Find where the given text appears and provide that cell's center as [X, Y] coordinate. 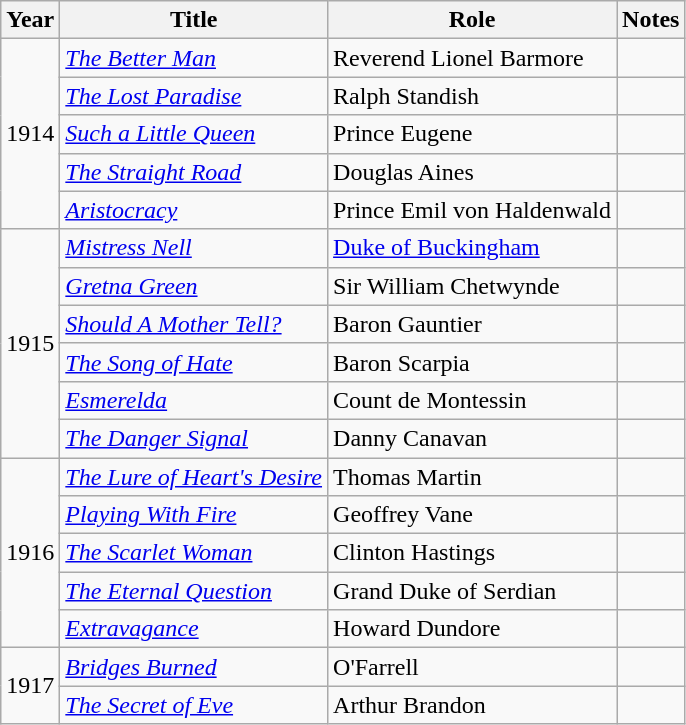
Playing With Fire [194, 515]
The Secret of Eve [194, 705]
Thomas Martin [472, 477]
Prince Emil von Haldenwald [472, 210]
Howard Dundore [472, 629]
1914 [30, 134]
Baron Scarpia [472, 362]
Ralph Standish [472, 96]
Prince Eugene [472, 134]
The Danger Signal [194, 438]
Title [194, 20]
Extravagance [194, 629]
1915 [30, 343]
Bridges Burned [194, 667]
The Straight Road [194, 172]
1916 [30, 553]
Clinton Hastings [472, 553]
The Better Man [194, 58]
The Eternal Question [194, 591]
Esmerelda [194, 400]
The Lost Paradise [194, 96]
Should A Mother Tell? [194, 324]
Geoffrey Vane [472, 515]
Sir William Chetwynde [472, 286]
The Lure of Heart's Desire [194, 477]
Year [30, 20]
Notes [651, 20]
Gretna Green [194, 286]
Grand Duke of Serdian [472, 591]
The Scarlet Woman [194, 553]
Aristocracy [194, 210]
1917 [30, 686]
O'Farrell [472, 667]
The Song of Hate [194, 362]
Danny Canavan [472, 438]
Duke of Buckingham [472, 248]
Douglas Aines [472, 172]
Count de Montessin [472, 400]
Such a Little Queen [194, 134]
Mistress Nell [194, 248]
Reverend Lionel Barmore [472, 58]
Baron Gauntier [472, 324]
Arthur Brandon [472, 705]
Role [472, 20]
